Output the [X, Y] coordinate of the center of the cell containing the given text.  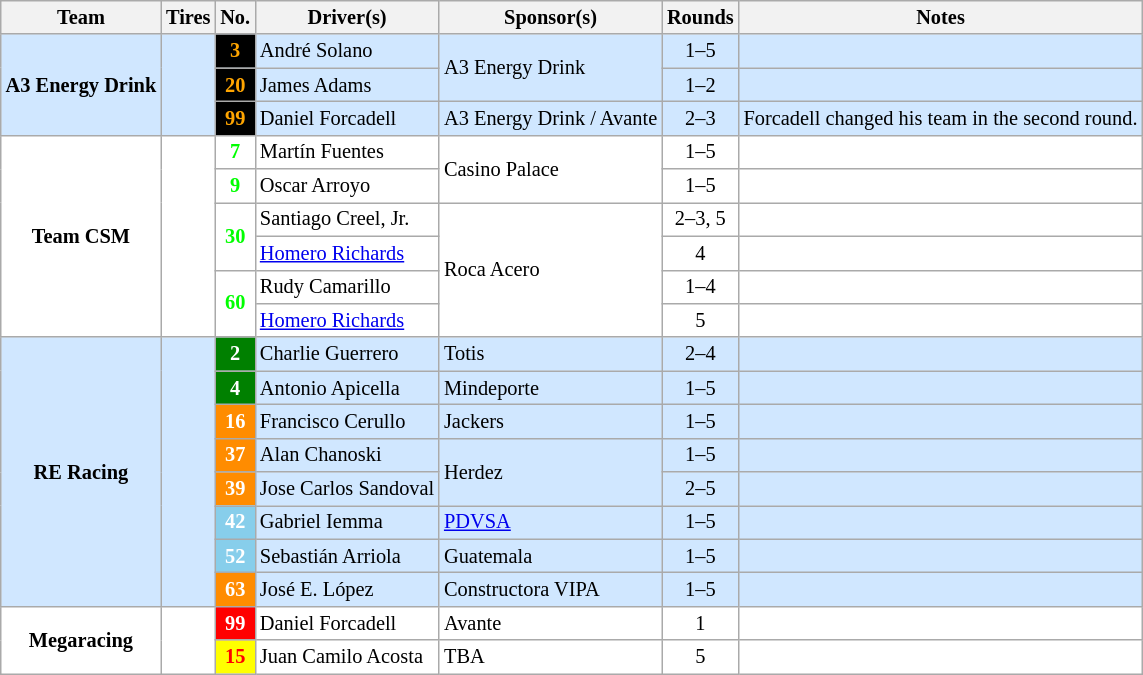
20 [235, 85]
Notes [941, 17]
Mindeporte [550, 388]
2–5 [700, 489]
Guatemala [550, 556]
A3 Energy Drink / Avante [550, 118]
Avante [550, 623]
Martín Fuentes [347, 152]
Oscar Arroyo [347, 186]
José E. López [347, 589]
Roca Acero [550, 270]
Sebastián Arriola [347, 556]
Antonio Apicella [347, 388]
Herdez [550, 472]
PDVSA [550, 522]
Jose Carlos Sandoval [347, 489]
2–3, 5 [700, 219]
1–4 [700, 287]
15 [235, 657]
37 [235, 455]
42 [235, 522]
7 [235, 152]
James Adams [347, 85]
16 [235, 421]
9 [235, 186]
1–2 [700, 85]
Team [81, 17]
3 [235, 51]
Rounds [700, 17]
Santiago Creel, Jr. [347, 219]
30 [235, 236]
André Solano [347, 51]
Charlie Guerrero [347, 354]
Alan Chanoski [347, 455]
2–3 [700, 118]
No. [235, 17]
Gabriel Iemma [347, 522]
Driver(s) [347, 17]
2–4 [700, 354]
60 [235, 304]
TBA [550, 657]
2 [235, 354]
Francisco Cerullo [347, 421]
RE Racing [81, 472]
52 [235, 556]
Megaracing [81, 640]
Constructora VIPA [550, 589]
Totis [550, 354]
1 [700, 623]
63 [235, 589]
Forcadell changed his team in the second round. [941, 118]
Casino Palace [550, 168]
Tires [188, 17]
Team CSM [81, 236]
Rudy Camarillo [347, 287]
Sponsor(s) [550, 17]
39 [235, 489]
Juan Camilo Acosta [347, 657]
Jackers [550, 421]
